Output the [X, Y] coordinate of the center of the cell containing the given text.  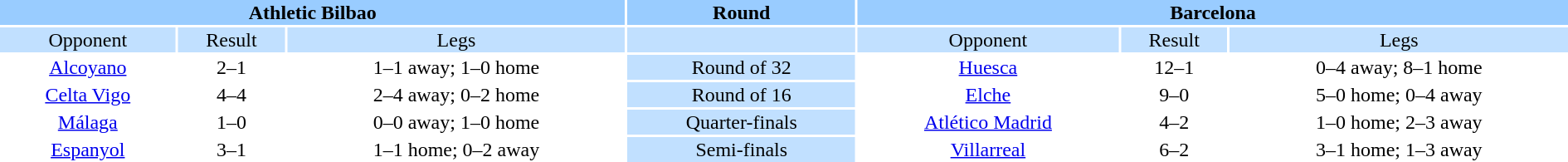
3–1 home; 1–3 away [1399, 150]
Málaga [88, 122]
1–0 home; 2–3 away [1399, 122]
1–1 away; 1–0 home [456, 67]
Huesca [988, 67]
9–0 [1175, 95]
1–0 [232, 122]
6–2 [1175, 150]
Villarreal [988, 150]
Round of 16 [742, 95]
3–1 [232, 150]
12–1 [1175, 67]
Elche [988, 95]
Semi-finals [742, 150]
Alcoyano [88, 67]
4–2 [1175, 122]
Quarter-finals [742, 122]
0–0 away; 1–0 home [456, 122]
Athletic Bilbao [313, 12]
2–4 away; 0–2 home [456, 95]
2–1 [232, 67]
Barcelona [1213, 12]
5–0 home; 0–4 away [1399, 95]
Atlético Madrid [988, 122]
Round [742, 12]
1–1 home; 0–2 away [456, 150]
4–4 [232, 95]
Round of 32 [742, 67]
Espanyol [88, 150]
Celta Vigo [88, 95]
0–4 away; 8–1 home [1399, 67]
